Output the (x, y) coordinate of the center of the cell containing the given text.  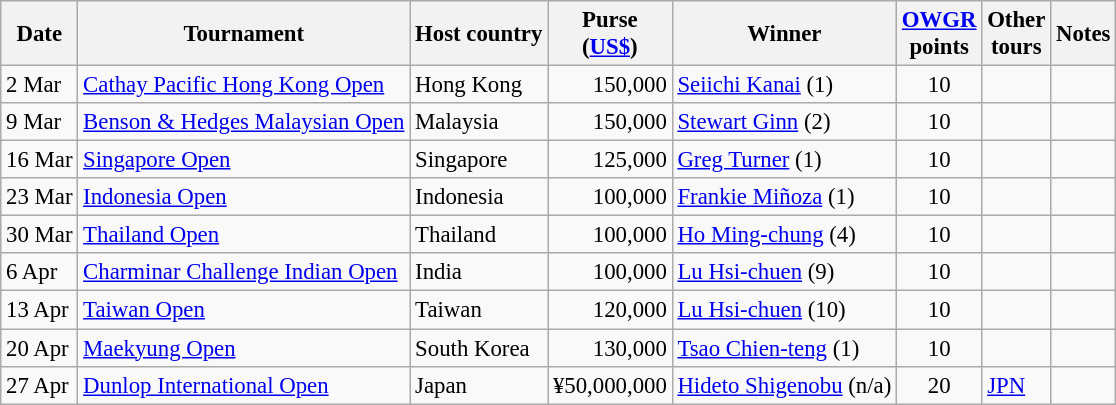
Stewart Ginn (2) (784, 122)
30 Mar (40, 235)
Indonesia Open (244, 197)
Purse(US$) (610, 34)
Ho Ming-chung (4) (784, 235)
Greg Turner (1) (784, 160)
23 Mar (40, 197)
Singapore Open (244, 160)
9 Mar (40, 122)
27 Apr (40, 385)
OWGRpoints (940, 34)
Hong Kong (479, 85)
Japan (479, 385)
Date (40, 34)
Hideto Shigenobu (n/a) (784, 385)
120,000 (610, 310)
Maekyung Open (244, 348)
¥50,000,000 (610, 385)
South Korea (479, 348)
130,000 (610, 348)
Winner (784, 34)
Indonesia (479, 197)
Taiwan Open (244, 310)
Taiwan (479, 310)
Thailand Open (244, 235)
2 Mar (40, 85)
Lu Hsi-chuen (10) (784, 310)
6 Apr (40, 273)
Malaysia (479, 122)
20 (940, 385)
Othertours (1016, 34)
Benson & Hedges Malaysian Open (244, 122)
Singapore (479, 160)
Notes (1084, 34)
JPN (1016, 385)
20 Apr (40, 348)
16 Mar (40, 160)
Seiichi Kanai (1) (784, 85)
Lu Hsi-chuen (9) (784, 273)
Charminar Challenge Indian Open (244, 273)
Host country (479, 34)
India (479, 273)
Thailand (479, 235)
Frankie Miñoza (1) (784, 197)
13 Apr (40, 310)
Cathay Pacific Hong Kong Open (244, 85)
125,000 (610, 160)
Tsao Chien-teng (1) (784, 348)
Dunlop International Open (244, 385)
Tournament (244, 34)
